Pinpoint the cell where the given text exists, returning its [x, y] midpoint coordinate. 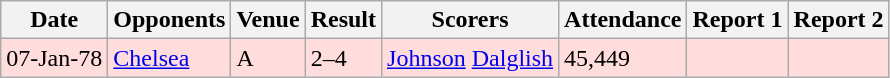
Venue [268, 20]
Report 1 [738, 20]
07-Jan-78 [54, 58]
Opponents [170, 20]
45,449 [623, 58]
Scorers [470, 20]
Date [54, 20]
Chelsea [170, 58]
2–4 [343, 58]
A [268, 58]
Result [343, 20]
Report 2 [838, 20]
Johnson Dalglish [470, 58]
Attendance [623, 20]
